Identify which cell holds the provided text, then report its (X, Y) central coordinate. 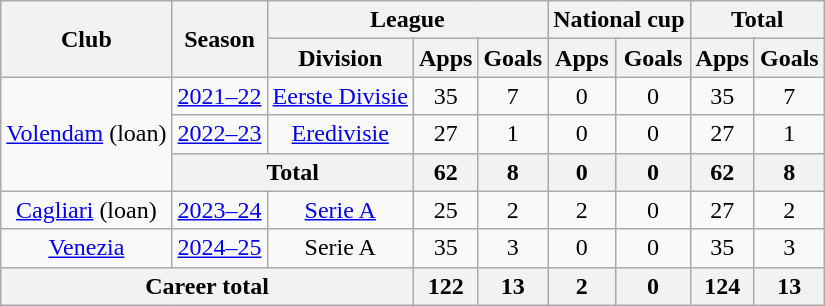
Eerste Divisie (340, 96)
2022–23 (220, 134)
Eredivisie (340, 134)
National cup (619, 20)
2021–22 (220, 96)
124 (722, 286)
122 (445, 286)
Volendam (loan) (86, 134)
2024–25 (220, 248)
25 (445, 210)
Club (86, 39)
Career total (208, 286)
League (408, 20)
Division (340, 58)
Season (220, 39)
Venezia (86, 248)
2023–24 (220, 210)
Cagliari (loan) (86, 210)
